Output the [X, Y] coordinate of the center of the cell containing the given text.  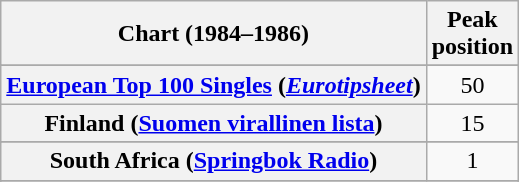
15 [472, 123]
Finland (Suomen virallinen lista) [214, 123]
50 [472, 85]
South Africa (Springbok Radio) [214, 161]
1 [472, 161]
European Top 100 Singles (Eurotipsheet) [214, 85]
Peakposition [472, 34]
Chart (1984–1986) [214, 34]
